Detect which cell encompasses the target text, then output its [x, y] center coordinate. 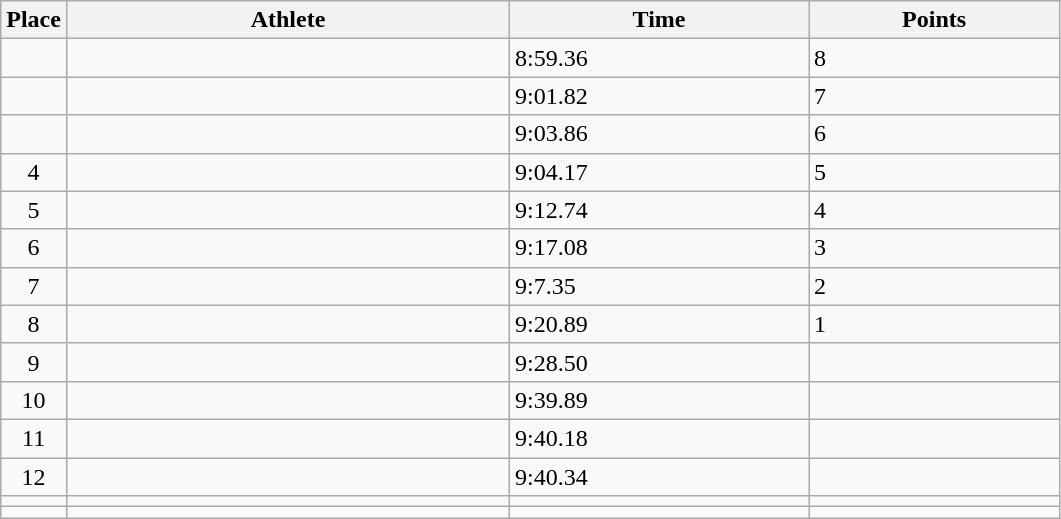
Time [660, 20]
3 [934, 248]
12 [34, 477]
9:7.35 [660, 286]
Place [34, 20]
9:20.89 [660, 324]
9:17.08 [660, 248]
9:40.34 [660, 477]
9:12.74 [660, 210]
9:03.86 [660, 134]
11 [34, 438]
2 [934, 286]
Points [934, 20]
10 [34, 400]
9:28.50 [660, 362]
9:01.82 [660, 96]
1 [934, 324]
9 [34, 362]
9:04.17 [660, 172]
Athlete [288, 20]
9:39.89 [660, 400]
9:40.18 [660, 438]
8:59.36 [660, 58]
